Detect which cell encompasses the target text, then output its (X, Y) center coordinate. 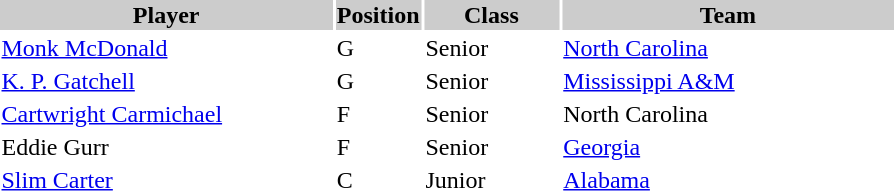
Monk McDonald (166, 48)
Player (166, 15)
K. P. Gatchell (166, 81)
Georgia (728, 147)
Mississippi A&M (728, 81)
Class (492, 15)
Position (378, 15)
Team (728, 15)
Cartwright Carmichael (166, 114)
Eddie Gurr (166, 147)
